Determine the [x, y] coordinate at the center of the cell enclosing the given text.  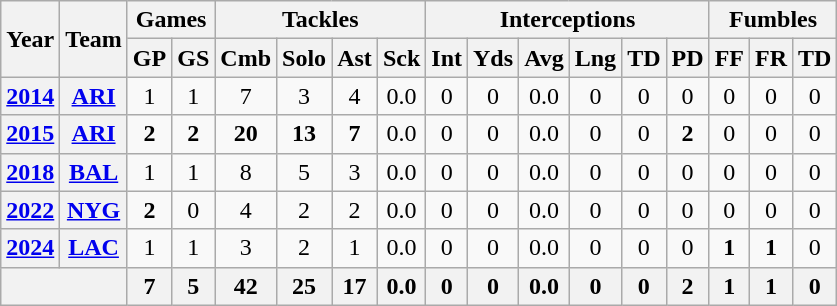
NYG [94, 210]
Ast [355, 58]
2018 [30, 172]
8 [246, 172]
42 [246, 286]
LAC [94, 248]
Avg [544, 58]
BAL [94, 172]
Tackles [320, 20]
Year [30, 39]
PD [688, 58]
Solo [304, 58]
Games [170, 20]
20 [246, 134]
Lng [595, 58]
GS [194, 58]
Yds [494, 58]
Fumbles [773, 20]
13 [304, 134]
Interceptions [568, 20]
Sck [401, 58]
Int [447, 58]
25 [304, 286]
2014 [30, 96]
2024 [30, 248]
17 [355, 286]
2015 [30, 134]
FR [772, 58]
Team [94, 39]
2022 [30, 210]
FF [729, 58]
Cmb [246, 58]
GP [149, 58]
